For the text-containing cell, return its midpoint in [X, Y] coordinate format. 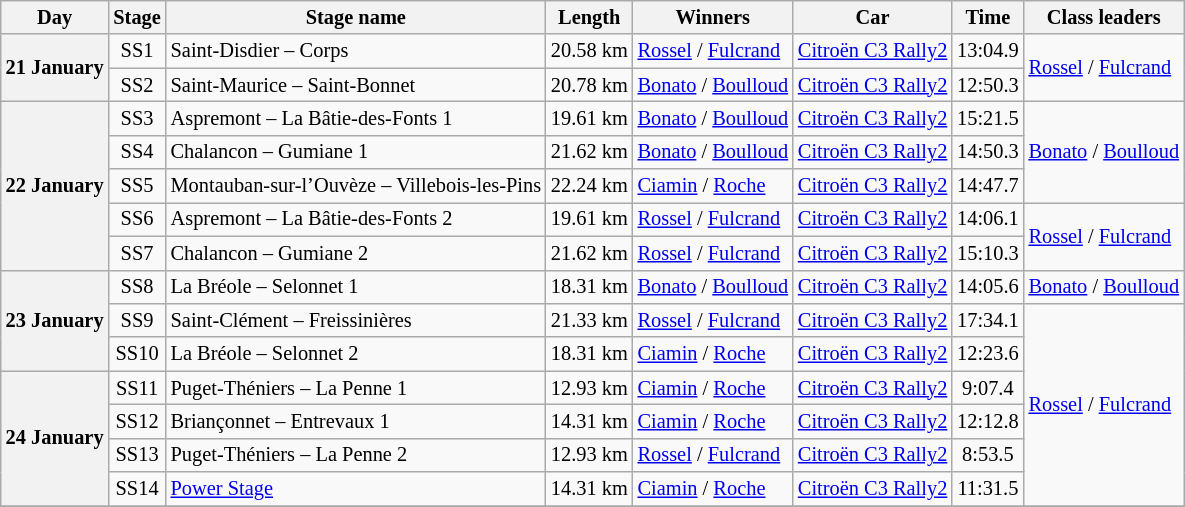
12:23.6 [988, 354]
15:21.5 [988, 118]
Chalancon – Gumiane 2 [356, 253]
SS7 [136, 253]
Saint-Clément – Freissinières [356, 320]
SS1 [136, 51]
Saint-Disdier – Corps [356, 51]
Day [55, 17]
SS2 [136, 85]
Puget-Théniers – La Penne 2 [356, 455]
14:06.1 [988, 219]
SS12 [136, 421]
14:47.7 [988, 186]
21 January [55, 68]
SS4 [136, 152]
24 January [55, 438]
SS3 [136, 118]
17:34.1 [988, 320]
8:53.5 [988, 455]
SS6 [136, 219]
Stage [136, 17]
20.58 km [590, 51]
SS5 [136, 186]
Briançonnet – Entrevaux 1 [356, 421]
La Bréole – Selonnet 1 [356, 287]
SS8 [136, 287]
12:12.8 [988, 421]
23 January [55, 320]
13:04.9 [988, 51]
22.24 km [590, 186]
Saint-Maurice – Saint-Bonnet [356, 85]
Power Stage [356, 489]
12:50.3 [988, 85]
SS14 [136, 489]
Time [988, 17]
9:07.4 [988, 388]
Stage name [356, 17]
SS11 [136, 388]
Length [590, 17]
14:05.6 [988, 287]
Puget-Théniers – La Penne 1 [356, 388]
SS9 [136, 320]
Class leaders [1104, 17]
Montauban-sur-l’Ouvèze – Villebois-les-Pins [356, 186]
SS13 [136, 455]
21.33 km [590, 320]
Aspremont – La Bâtie-des-Fonts 1 [356, 118]
La Bréole – Selonnet 2 [356, 354]
Chalancon – Gumiane 1 [356, 152]
15:10.3 [988, 253]
SS10 [136, 354]
Aspremont – La Bâtie-des-Fonts 2 [356, 219]
Winners [713, 17]
14:50.3 [988, 152]
11:31.5 [988, 489]
20.78 km [590, 85]
22 January [55, 185]
Car [872, 17]
